From the cell containing the given text, extract its center point as (x, y) coordinate. 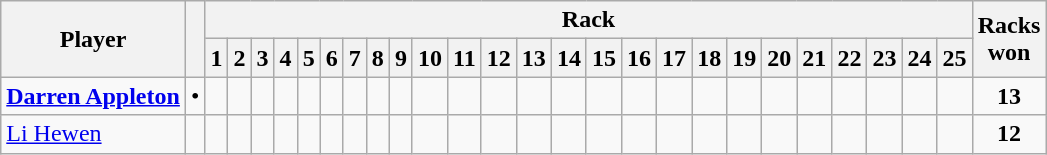
Darren Appleton (94, 96)
• (194, 96)
9 (400, 58)
10 (430, 58)
14 (568, 58)
19 (744, 58)
6 (332, 58)
Player (94, 39)
1 (216, 58)
23 (884, 58)
22 (850, 58)
25 (954, 58)
7 (354, 58)
Li Hewen (94, 134)
24 (920, 58)
17 (674, 58)
3 (262, 58)
20 (780, 58)
18 (710, 58)
11 (464, 58)
15 (604, 58)
4 (286, 58)
8 (378, 58)
Rackswon (1009, 39)
21 (814, 58)
2 (240, 58)
Rack (588, 20)
16 (638, 58)
5 (308, 58)
